Find where the given text appears and provide that cell's center as (x, y) coordinate. 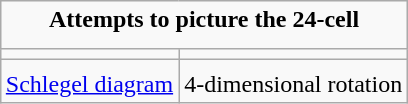
Attempts to picture the 24-cell (204, 25)
Schlegel diagram (89, 80)
4-dimensional rotation (294, 80)
